For the text-containing cell, return its midpoint in (X, Y) coordinate format. 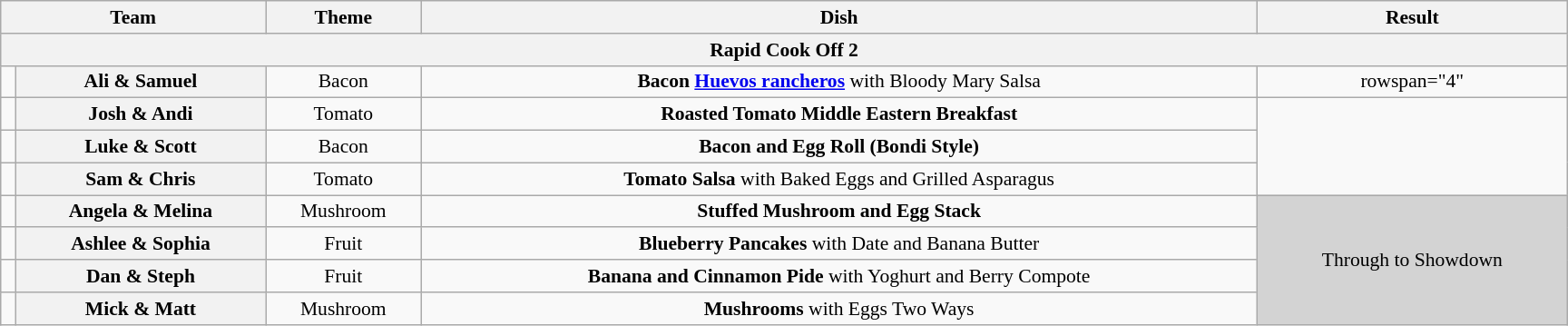
Roasted Tomato Middle Eastern Breakfast (838, 114)
Bacon Huevos rancheros with Bloody Mary Salsa (838, 82)
Ashlee & Sophia (140, 244)
Sam & Chris (140, 179)
Team (133, 17)
Rapid Cook Off 2 (784, 50)
Mick & Matt (140, 309)
Luke & Scott (140, 147)
Stuffed Mushroom and Egg Stack (838, 212)
Dish (838, 17)
Ali & Samuel (140, 82)
Blueberry Pancakes with Date and Banana Butter (838, 244)
Theme (343, 17)
Result (1412, 17)
Mushrooms with Eggs Two Ways (838, 309)
Banana and Cinnamon Pide with Yoghurt and Berry Compote (838, 276)
Tomato Salsa with Baked Eggs and Grilled Asparagus (838, 179)
Angela & Melina (140, 212)
Bacon and Egg Roll (Bondi Style) (838, 147)
Dan & Steph (140, 276)
Through to Showdown (1412, 260)
rowspan="4" (1412, 82)
Josh & Andi (140, 114)
